For the text-containing cell, return its midpoint in [X, Y] coordinate format. 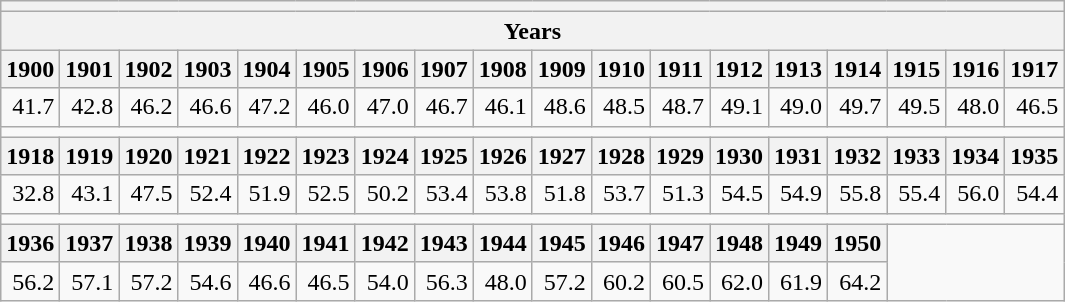
1922 [266, 156]
56.3 [444, 281]
46.7 [444, 107]
1930 [740, 156]
60.5 [680, 281]
62.0 [740, 281]
1913 [798, 69]
1910 [620, 69]
1940 [266, 243]
51.9 [266, 194]
1906 [384, 69]
Years [532, 31]
46.0 [326, 107]
1915 [916, 69]
1946 [620, 243]
49.5 [916, 107]
1935 [1034, 156]
1948 [740, 243]
47.0 [384, 107]
1920 [148, 156]
1942 [384, 243]
1912 [740, 69]
1947 [680, 243]
53.8 [502, 194]
61.9 [798, 281]
1924 [384, 156]
1949 [798, 243]
46.2 [148, 107]
1902 [148, 69]
1903 [208, 69]
49.7 [858, 107]
1933 [916, 156]
41.7 [30, 107]
1909 [562, 69]
1945 [562, 243]
1934 [976, 156]
51.8 [562, 194]
1901 [90, 69]
1925 [444, 156]
47.2 [266, 107]
1908 [502, 69]
1914 [858, 69]
1928 [620, 156]
1926 [502, 156]
1937 [90, 243]
54.4 [1034, 194]
1904 [266, 69]
1907 [444, 69]
60.2 [620, 281]
1943 [444, 243]
1900 [30, 69]
51.3 [680, 194]
1905 [326, 69]
52.4 [208, 194]
1921 [208, 156]
52.5 [326, 194]
56.2 [30, 281]
32.8 [30, 194]
1911 [680, 69]
49.0 [798, 107]
42.8 [90, 107]
54.6 [208, 281]
1950 [858, 243]
1936 [30, 243]
1923 [326, 156]
48.6 [562, 107]
1932 [858, 156]
1919 [90, 156]
1941 [326, 243]
49.1 [740, 107]
1916 [976, 69]
1931 [798, 156]
46.1 [502, 107]
48.5 [620, 107]
57.1 [90, 281]
1929 [680, 156]
55.8 [858, 194]
56.0 [976, 194]
1927 [562, 156]
55.4 [916, 194]
54.0 [384, 281]
47.5 [148, 194]
50.2 [384, 194]
54.9 [798, 194]
1938 [148, 243]
48.7 [680, 107]
1944 [502, 243]
64.2 [858, 281]
43.1 [90, 194]
54.5 [740, 194]
1918 [30, 156]
53.4 [444, 194]
53.7 [620, 194]
1917 [1034, 69]
1939 [208, 243]
